From the cell containing the given text, extract its center point as [x, y] coordinate. 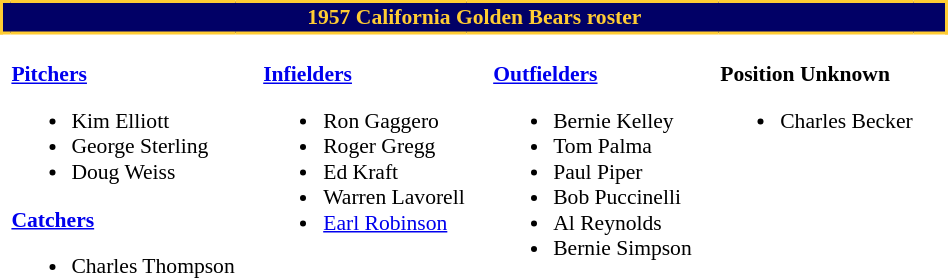
1957 California Golden Bears roster [475, 18]
